Locate the cell with the specified text and output its (X, Y) center coordinate. 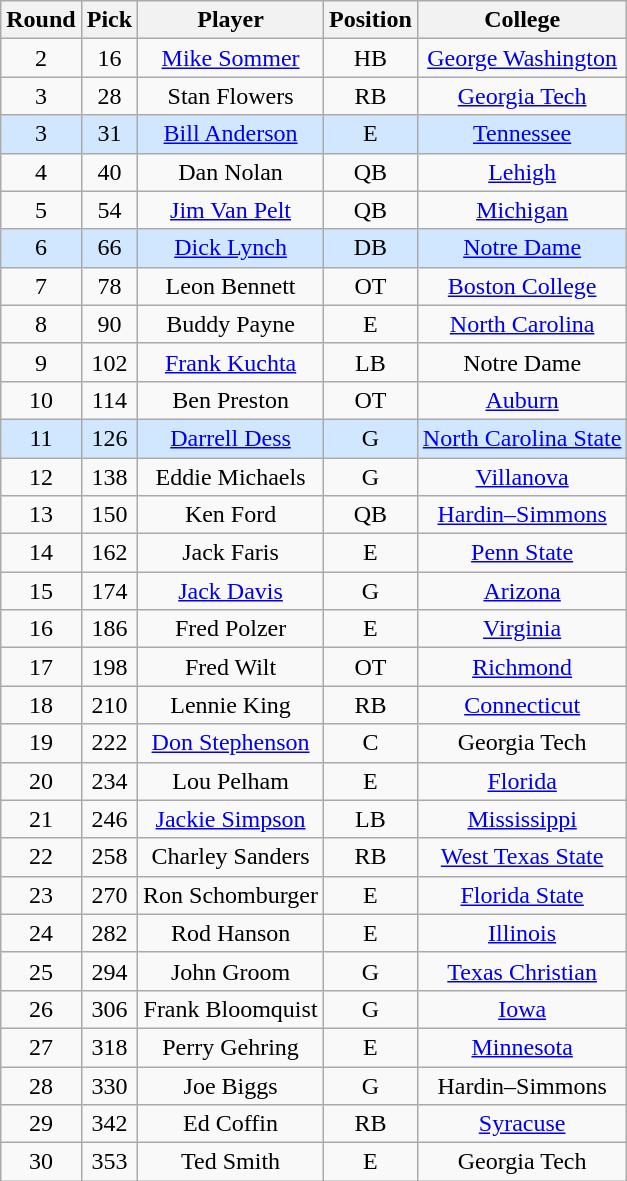
17 (41, 667)
Rod Hanson (231, 933)
Ken Ford (231, 515)
Dan Nolan (231, 172)
27 (41, 1047)
HB (371, 58)
Ed Coffin (231, 1124)
138 (109, 477)
Arizona (522, 591)
23 (41, 895)
Jackie Simpson (231, 819)
318 (109, 1047)
353 (109, 1162)
Eddie Michaels (231, 477)
24 (41, 933)
Don Stephenson (231, 743)
40 (109, 172)
5 (41, 210)
Mississippi (522, 819)
Jack Davis (231, 591)
Tennessee (522, 134)
8 (41, 324)
North Carolina State (522, 438)
54 (109, 210)
Ben Preston (231, 400)
210 (109, 705)
150 (109, 515)
102 (109, 362)
Jim Van Pelt (231, 210)
162 (109, 553)
29 (41, 1124)
Player (231, 20)
10 (41, 400)
Lou Pelham (231, 781)
90 (109, 324)
Penn State (522, 553)
Lehigh (522, 172)
7 (41, 286)
222 (109, 743)
114 (109, 400)
6 (41, 248)
12 (41, 477)
78 (109, 286)
Lennie King (231, 705)
Jack Faris (231, 553)
14 (41, 553)
DB (371, 248)
Florida (522, 781)
Virginia (522, 629)
Leon Bennett (231, 286)
Richmond (522, 667)
25 (41, 971)
Bill Anderson (231, 134)
Connecticut (522, 705)
126 (109, 438)
21 (41, 819)
John Groom (231, 971)
Villanova (522, 477)
Ted Smith (231, 1162)
26 (41, 1009)
Buddy Payne (231, 324)
Charley Sanders (231, 857)
294 (109, 971)
Fred Polzer (231, 629)
George Washington (522, 58)
330 (109, 1085)
Perry Gehring (231, 1047)
Minnesota (522, 1047)
18 (41, 705)
4 (41, 172)
Fred Wilt (231, 667)
Round (41, 20)
31 (109, 134)
22 (41, 857)
342 (109, 1124)
Frank Kuchta (231, 362)
186 (109, 629)
Illinois (522, 933)
306 (109, 1009)
198 (109, 667)
Florida State (522, 895)
College (522, 20)
Auburn (522, 400)
C (371, 743)
Pick (109, 20)
Dick Lynch (231, 248)
9 (41, 362)
246 (109, 819)
258 (109, 857)
13 (41, 515)
West Texas State (522, 857)
Darrell Dess (231, 438)
Boston College (522, 286)
19 (41, 743)
Texas Christian (522, 971)
30 (41, 1162)
174 (109, 591)
Joe Biggs (231, 1085)
Michigan (522, 210)
11 (41, 438)
15 (41, 591)
North Carolina (522, 324)
Frank Bloomquist (231, 1009)
270 (109, 895)
Ron Schomburger (231, 895)
Stan Flowers (231, 96)
2 (41, 58)
Mike Sommer (231, 58)
234 (109, 781)
66 (109, 248)
282 (109, 933)
20 (41, 781)
Position (371, 20)
Iowa (522, 1009)
Syracuse (522, 1124)
